For the text-containing cell, return its midpoint in [X, Y] coordinate format. 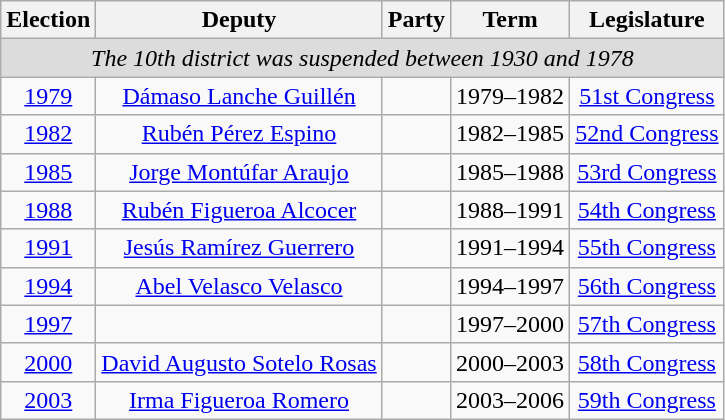
1982 [48, 134]
51st Congress [647, 96]
1985 [48, 172]
The 10th district was suspended between 1930 and 1978 [362, 58]
Abel Velasco Velasco [239, 286]
Dámaso Lanche Guillén [239, 96]
56th Congress [647, 286]
Jesús Ramírez Guerrero [239, 248]
1985–1988 [510, 172]
58th Congress [647, 362]
1994 [48, 286]
1997–2000 [510, 324]
53rd Congress [647, 172]
1991–1994 [510, 248]
David Augusto Sotelo Rosas [239, 362]
54th Congress [647, 210]
Deputy [239, 20]
1997 [48, 324]
1988–1991 [510, 210]
1982–1985 [510, 134]
1994–1997 [510, 286]
Party [416, 20]
2000 [48, 362]
Rubén Figueroa Alcocer [239, 210]
1988 [48, 210]
59th Congress [647, 400]
52nd Congress [647, 134]
Legislature [647, 20]
Irma Figueroa Romero [239, 400]
2003–2006 [510, 400]
1979–1982 [510, 96]
55th Congress [647, 248]
1991 [48, 248]
1979 [48, 96]
2000–2003 [510, 362]
Rubén Pérez Espino [239, 134]
Term [510, 20]
2003 [48, 400]
Jorge Montúfar Araujo [239, 172]
57th Congress [647, 324]
Election [48, 20]
